Return the [x, y] coordinate for the center point of the cell that contains the specified text.  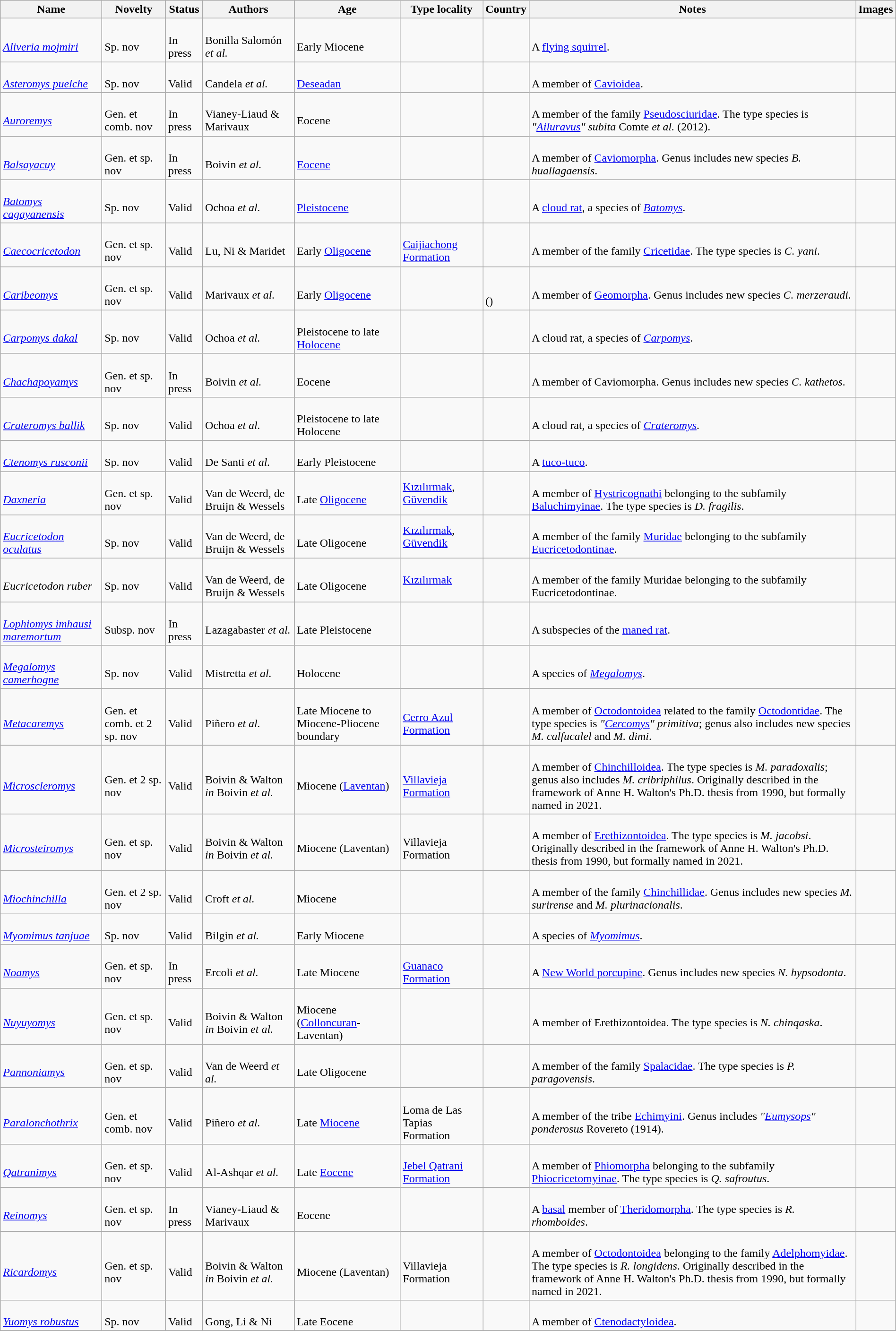
Carpomys dakal [51, 332]
Paralonchothrix [51, 1116]
A tuco-tuco. [692, 455]
() [506, 288]
Megalomys camerhogne [51, 667]
A member of the family Pseudosciuridae. The type species is "Ailuravus" subita Comte et al. (2012). [692, 114]
A member of Hystricognathi belonging to the subfamily Baluchimyinae. The type species is D. fragilis. [692, 493]
Pannoniamys [51, 1066]
Images [876, 9]
Mistretta et al. [249, 667]
Qatranimys [51, 1166]
De Santi et al. [249, 455]
Ctenomys rusconii [51, 455]
A member of the family Chinchillidae. Genus includes new species M. surirense and M. plurinacionalis. [692, 892]
Batomys cagayanensis [51, 201]
A member of Erethizontoidea. The type species is N. chinqaska. [692, 1016]
Metacaremys [51, 717]
Miocene (Colloncuran-Laventan) [347, 1016]
Jebel Qatrani Formation [441, 1166]
Caecocricetodon [51, 245]
Pleistocene [347, 201]
Status [184, 9]
Myomimus tanjuae [51, 929]
A member of the family Spalacidae. The type species is P. paragovensis. [692, 1066]
A member of Ctenodactyloidea. [692, 1315]
Aliveria mojmiri [51, 40]
Yuomys robustus [51, 1315]
Caribeomys [51, 288]
Marivaux et al. [249, 288]
A cloud rat, a species of Batomys. [692, 201]
Country [506, 9]
A cloud rat, a species of Carpomys. [692, 332]
Subsp. nov [134, 624]
A member of Phiomorpha belonging to the subfamily Phiocricetomyinae. The type species is Q. safroutus. [692, 1166]
Nuyuyomys [51, 1016]
Miochinchilla [51, 892]
Crateromys ballik [51, 419]
Bilgin et al. [249, 929]
Kızılırmak [441, 580]
Gong, Li & Ni [249, 1315]
Holocene [347, 667]
A member of the family Cricetidae. The type species is C. yani. [692, 245]
Ercoli et al. [249, 966]
Caijiachong Formation [441, 245]
Eucricetodon ruber [51, 580]
Miocene [347, 892]
A species of Myomimus. [692, 929]
Microsteiromys [51, 842]
Eucricetodon oculatus [51, 537]
A member of Cavioidea. [692, 77]
A cloud rat, a species of Crateromys. [692, 419]
Late Miocene to Miocene-Pliocene boundary [347, 717]
Reinomys [51, 1209]
A member of Geomorpha. Genus includes new species C. merzeraudi. [692, 288]
Balsayacuy [51, 158]
Deseadan [347, 77]
Auroremys [51, 114]
Noamys [51, 966]
Guanaco Formation [441, 966]
Daxneria [51, 493]
A species of Megalomys. [692, 667]
Cerro Azul Formation [441, 717]
Type locality [441, 9]
A basal member of Theridomorpha. The type species is R. rhomboides. [692, 1209]
Al-Ashqar et al. [249, 1166]
Name [51, 9]
A subspecies of the maned rat. [692, 624]
Bonilla Salomón et al. [249, 40]
A New World porcupine. Genus includes new species N. hypsodonta. [692, 966]
Van de Weerd et al. [249, 1066]
Chachapoyamys [51, 375]
Croft et al. [249, 892]
Lophiomys imhausi maremortum [51, 624]
A member of Caviomorpha. Genus includes new species C. kathetos. [692, 375]
Loma de Las Tapias Formation [441, 1116]
Early Pleistocene [347, 455]
Authors [249, 9]
Candela et al. [249, 77]
A member of Caviomorpha. Genus includes new species B. huallagaensis. [692, 158]
Microscleromys [51, 780]
Gen. et comb. et 2 sp. nov [134, 717]
Age [347, 9]
Notes [692, 9]
Asteromys puelche [51, 77]
A flying squirrel. [692, 40]
Lazagabaster et al. [249, 624]
Lu, Ni & Maridet [249, 245]
Late Pleistocene [347, 624]
Novelty [134, 9]
A member of the tribe Echimyini. Genus includes "Eumysops" ponderosus Rovereto (1914). [692, 1116]
Ricardomys [51, 1266]
